Return (x, y) of the center of cell containing provided text 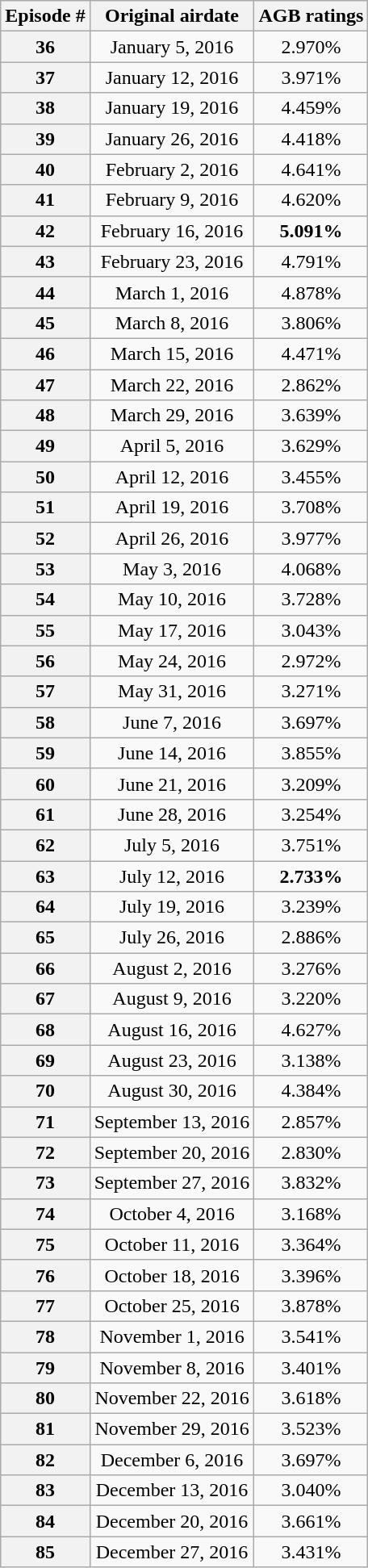
60 (45, 784)
February 9, 2016 (172, 200)
March 22, 2016 (172, 385)
39 (45, 139)
3.751% (312, 845)
83 (45, 1491)
47 (45, 385)
3.168% (312, 1214)
57 (45, 692)
October 18, 2016 (172, 1275)
July 19, 2016 (172, 907)
December 13, 2016 (172, 1491)
61 (45, 814)
3.239% (312, 907)
2.830% (312, 1152)
40 (45, 169)
42 (45, 231)
April 19, 2016 (172, 508)
August 2, 2016 (172, 968)
59 (45, 753)
July 26, 2016 (172, 938)
AGB ratings (312, 16)
2.886% (312, 938)
December 6, 2016 (172, 1460)
Episode # (45, 16)
3.806% (312, 323)
3.364% (312, 1244)
August 30, 2016 (172, 1091)
78 (45, 1336)
3.708% (312, 508)
4.418% (312, 139)
3.040% (312, 1491)
3.832% (312, 1183)
66 (45, 968)
June 28, 2016 (172, 814)
62 (45, 845)
Original airdate (172, 16)
69 (45, 1060)
4.459% (312, 108)
February 2, 2016 (172, 169)
63 (45, 876)
2.733% (312, 876)
3.618% (312, 1399)
4.471% (312, 353)
49 (45, 446)
December 27, 2016 (172, 1552)
April 26, 2016 (172, 538)
80 (45, 1399)
March 8, 2016 (172, 323)
3.878% (312, 1306)
3.541% (312, 1336)
3.276% (312, 968)
79 (45, 1368)
43 (45, 261)
2.862% (312, 385)
85 (45, 1552)
April 12, 2016 (172, 477)
August 16, 2016 (172, 1030)
73 (45, 1183)
41 (45, 200)
81 (45, 1429)
September 13, 2016 (172, 1122)
January 5, 2016 (172, 47)
51 (45, 508)
3.523% (312, 1429)
53 (45, 569)
3.271% (312, 692)
December 20, 2016 (172, 1521)
4.627% (312, 1030)
4.620% (312, 200)
75 (45, 1244)
3.629% (312, 446)
3.971% (312, 77)
January 19, 2016 (172, 108)
September 20, 2016 (172, 1152)
37 (45, 77)
76 (45, 1275)
4.791% (312, 261)
August 9, 2016 (172, 999)
72 (45, 1152)
January 12, 2016 (172, 77)
3.431% (312, 1552)
February 16, 2016 (172, 231)
May 3, 2016 (172, 569)
58 (45, 722)
May 24, 2016 (172, 661)
2.857% (312, 1122)
3.220% (312, 999)
44 (45, 292)
4.384% (312, 1091)
June 14, 2016 (172, 753)
3.401% (312, 1368)
45 (45, 323)
74 (45, 1214)
October 4, 2016 (172, 1214)
3.043% (312, 630)
June 7, 2016 (172, 722)
70 (45, 1091)
48 (45, 416)
5.091% (312, 231)
65 (45, 938)
71 (45, 1122)
May 31, 2016 (172, 692)
September 27, 2016 (172, 1183)
3.661% (312, 1521)
May 10, 2016 (172, 600)
2.970% (312, 47)
March 29, 2016 (172, 416)
3.138% (312, 1060)
55 (45, 630)
3.728% (312, 600)
March 1, 2016 (172, 292)
May 17, 2016 (172, 630)
56 (45, 661)
84 (45, 1521)
April 5, 2016 (172, 446)
38 (45, 108)
36 (45, 47)
November 8, 2016 (172, 1368)
November 1, 2016 (172, 1336)
64 (45, 907)
3.209% (312, 784)
52 (45, 538)
3.855% (312, 753)
November 22, 2016 (172, 1399)
3.455% (312, 477)
2.972% (312, 661)
July 12, 2016 (172, 876)
August 23, 2016 (172, 1060)
50 (45, 477)
June 21, 2016 (172, 784)
3.639% (312, 416)
46 (45, 353)
October 11, 2016 (172, 1244)
October 25, 2016 (172, 1306)
4.878% (312, 292)
4.641% (312, 169)
77 (45, 1306)
January 26, 2016 (172, 139)
3.977% (312, 538)
67 (45, 999)
July 5, 2016 (172, 845)
February 23, 2016 (172, 261)
March 15, 2016 (172, 353)
3.254% (312, 814)
November 29, 2016 (172, 1429)
4.068% (312, 569)
54 (45, 600)
82 (45, 1460)
3.396% (312, 1275)
68 (45, 1030)
